Return [x, y] of the center of cell containing provided text 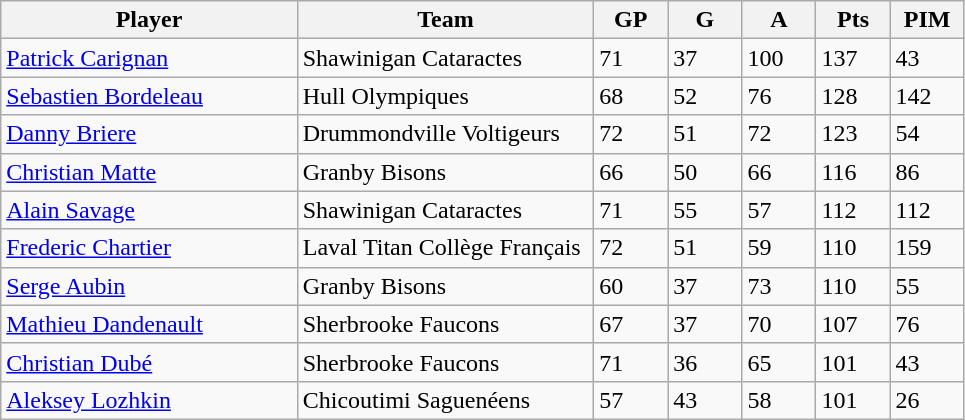
123 [853, 134]
58 [779, 400]
50 [705, 172]
G [705, 20]
Aleksey Lozhkin [149, 400]
Christian Matte [149, 172]
137 [853, 58]
86 [927, 172]
Pts [853, 20]
Mathieu Dandenault [149, 324]
107 [853, 324]
73 [779, 286]
Chicoutimi Saguenéens [445, 400]
Christian Dubé [149, 362]
128 [853, 96]
54 [927, 134]
68 [631, 96]
60 [631, 286]
A [779, 20]
Danny Briere [149, 134]
142 [927, 96]
100 [779, 58]
Laval Titan Collège Français [445, 248]
159 [927, 248]
Sebastien Bordeleau [149, 96]
Team [445, 20]
36 [705, 362]
67 [631, 324]
116 [853, 172]
Frederic Chartier [149, 248]
Serge Aubin [149, 286]
70 [779, 324]
Hull Olympiques [445, 96]
26 [927, 400]
Patrick Carignan [149, 58]
Player [149, 20]
Drummondville Voltigeurs [445, 134]
65 [779, 362]
PIM [927, 20]
Alain Savage [149, 210]
GP [631, 20]
59 [779, 248]
52 [705, 96]
